Output the (X, Y) coordinate of the center of the cell containing the given text.  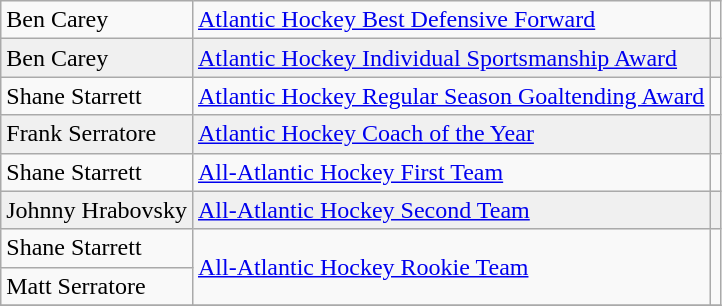
Matt Serratore (97, 286)
Atlantic Hockey Best Defensive Forward (450, 20)
All-Atlantic Hockey Rookie Team (450, 267)
Johnny Hrabovsky (97, 210)
All-Atlantic Hockey First Team (450, 172)
All-Atlantic Hockey Second Team (450, 210)
Atlantic Hockey Coach of the Year (450, 134)
Frank Serratore (97, 134)
Atlantic Hockey Regular Season Goaltending Award (450, 96)
Atlantic Hockey Individual Sportsmanship Award (450, 58)
